Detect which cell encompasses the target text, then output its (x, y) center coordinate. 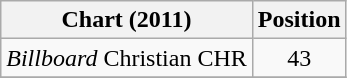
Billboard Christian CHR (127, 58)
43 (299, 58)
Position (299, 20)
Chart (2011) (127, 20)
